From the cell containing the given text, extract its center point as [X, Y] coordinate. 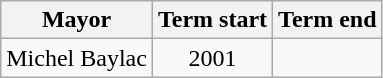
Mayor [77, 20]
2001 [212, 58]
Term end [328, 20]
Term start [212, 20]
Michel Baylac [77, 58]
